Scan for the cell matching the given text and deliver its [X, Y] coordinate at center. 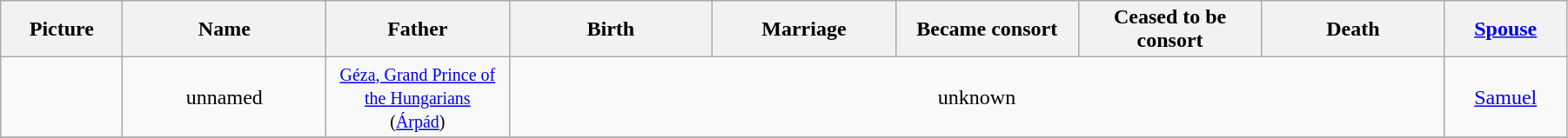
Death [1353, 30]
Father [418, 30]
Name [224, 30]
Marriage [804, 30]
Spouse [1505, 30]
unnamed [224, 97]
Became consort [987, 30]
unknown [976, 97]
Ceased to be consort [1169, 30]
Birth [611, 30]
Picture [62, 30]
Géza, Grand Prince of the Hungarians(Árpád) [418, 97]
Samuel [1505, 97]
